Determine the (x, y) coordinate at the center of the cell enclosing the given text.  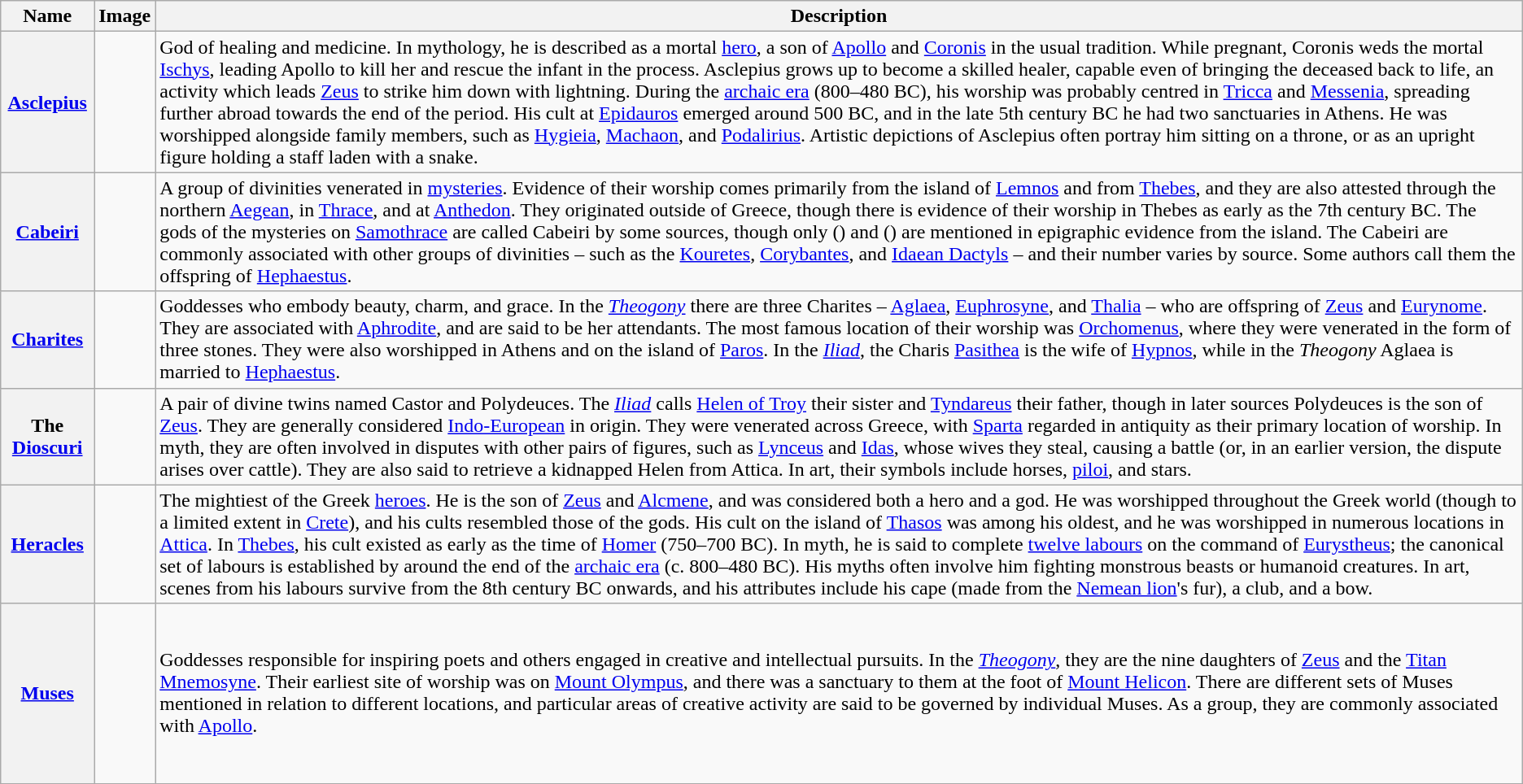
Muses (47, 693)
Image (125, 16)
Heracles (47, 544)
Cabeiri (47, 232)
The Dioscuri (47, 436)
Description (840, 16)
Asclepius (47, 102)
Name (47, 16)
Charites (47, 340)
